Locate the cell with the specified text and output its [x, y] center coordinate. 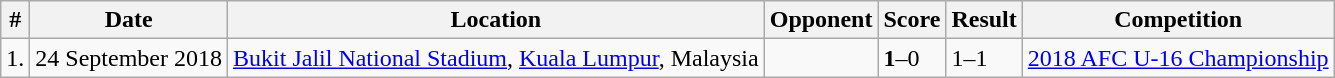
# [16, 20]
Opponent [821, 20]
1–0 [912, 58]
Score [912, 20]
Bukit Jalil National Stadium, Kuala Lumpur, Malaysia [496, 58]
Date [129, 20]
2018 AFC U-16 Championship [1178, 58]
1–1 [984, 58]
Location [496, 20]
Competition [1178, 20]
1. [16, 58]
Result [984, 20]
24 September 2018 [129, 58]
